Provide the [x, y] coordinate of the cell's center where the given text is located.  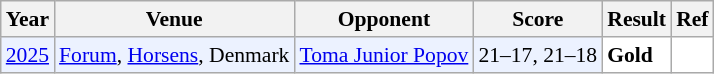
Year [28, 19]
Opponent [384, 19]
2025 [28, 55]
Gold [636, 55]
Score [538, 19]
21–17, 21–18 [538, 55]
Result [636, 19]
Venue [174, 19]
Toma Junior Popov [384, 55]
Ref [692, 19]
Forum, Horsens, Denmark [174, 55]
